Return [x, y] of the center of cell containing provided text 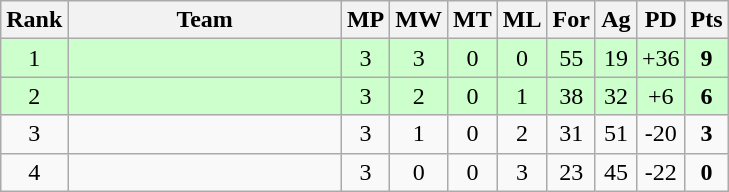
ML [522, 20]
38 [571, 96]
+6 [660, 96]
Ag [616, 20]
Pts [706, 20]
19 [616, 58]
55 [571, 58]
MT [473, 20]
Team [205, 20]
31 [571, 134]
32 [616, 96]
23 [571, 172]
45 [616, 172]
9 [706, 58]
MW [419, 20]
4 [34, 172]
For [571, 20]
PD [660, 20]
-20 [660, 134]
MP [365, 20]
+36 [660, 58]
6 [706, 96]
Rank [34, 20]
51 [616, 134]
-22 [660, 172]
